Return [X, Y] of the center of cell containing provided text 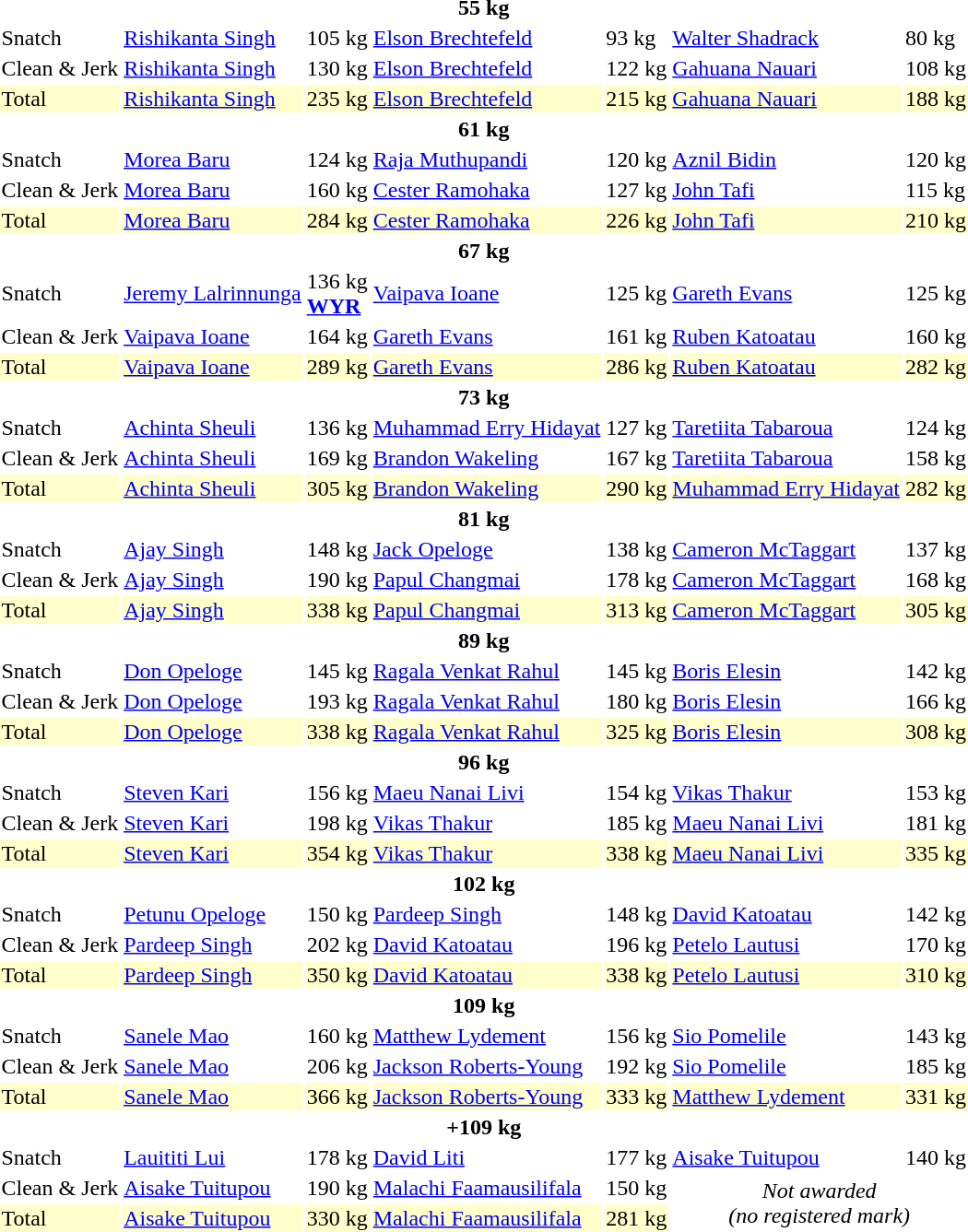
192 kg [636, 1066]
67 kg [483, 251]
188 kg [935, 99]
180 kg [636, 701]
136 kg [337, 428]
153 kg [935, 792]
198 kg [337, 823]
109 kg [483, 1005]
166 kg [935, 701]
196 kg [636, 945]
289 kg [337, 367]
281 kg [636, 1218]
122 kg [636, 68]
313 kg [636, 610]
330 kg [337, 1218]
Lauititi Lui [213, 1157]
Not awarded(no registered mark) [820, 1203]
181 kg [935, 823]
105 kg [337, 38]
168 kg [935, 580]
170 kg [935, 945]
215 kg [636, 99]
354 kg [337, 853]
137 kg [935, 549]
115 kg [935, 190]
325 kg [636, 732]
154 kg [636, 792]
235 kg [337, 99]
80 kg [935, 38]
Jeremy Lalrinnunga [213, 293]
138 kg [636, 549]
284 kg [337, 220]
350 kg [337, 975]
136 kgWYR [337, 293]
158 kg [935, 458]
308 kg [935, 732]
164 kg [337, 336]
102 kg [483, 884]
161 kg [636, 336]
193 kg [337, 701]
202 kg [337, 945]
206 kg [337, 1066]
89 kg [483, 640]
143 kg [935, 1036]
73 kg [483, 397]
210 kg [935, 220]
81 kg [483, 519]
61 kg [483, 129]
108 kg [935, 68]
David Liti [487, 1157]
335 kg [935, 853]
310 kg [935, 975]
286 kg [636, 367]
169 kg [337, 458]
333 kg [636, 1097]
93 kg [636, 38]
290 kg [636, 488]
177 kg [636, 1157]
140 kg [935, 1157]
366 kg [337, 1097]
Raja Muthupandi [487, 159]
96 kg [483, 762]
331 kg [935, 1097]
Aznil Bidin [786, 159]
Petunu Opeloge [213, 914]
Jack Opeloge [487, 549]
130 kg [337, 68]
Walter Shadrack [786, 38]
167 kg [636, 458]
226 kg [636, 220]
+109 kg [483, 1127]
